Return [X, Y] of the center of cell containing provided text 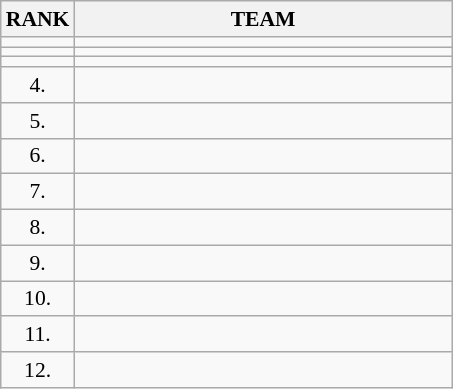
RANK [38, 19]
4. [38, 85]
9. [38, 263]
12. [38, 370]
TEAM [262, 19]
10. [38, 299]
7. [38, 192]
8. [38, 228]
5. [38, 121]
11. [38, 335]
6. [38, 156]
